Pinpoint the cell where the given text exists, returning its [X, Y] midpoint coordinate. 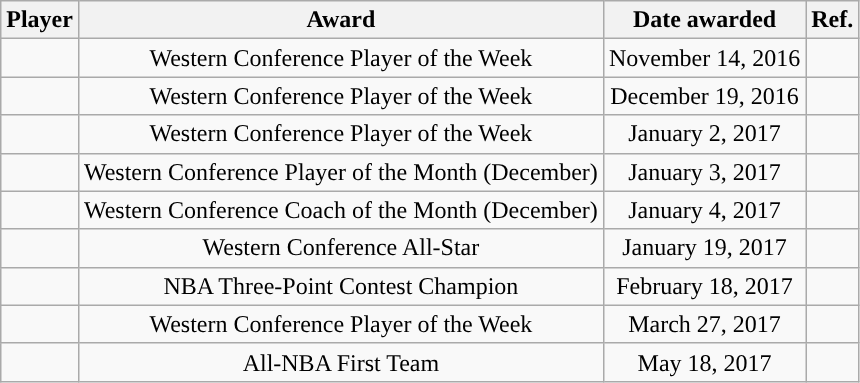
January 2, 2017 [704, 134]
May 18, 2017 [704, 362]
Date awarded [704, 20]
January 19, 2017 [704, 248]
November 14, 2016 [704, 58]
NBA Three-Point Contest Champion [340, 286]
February 18, 2017 [704, 286]
Ref. [832, 20]
Western Conference All-Star [340, 248]
Player [40, 20]
Western Conference Player of the Month (December) [340, 172]
Western Conference Coach of the Month (December) [340, 210]
January 3, 2017 [704, 172]
All-NBA First Team [340, 362]
Award [340, 20]
December 19, 2016 [704, 96]
January 4, 2017 [704, 210]
March 27, 2017 [704, 324]
